Scan for the cell matching the given text and deliver its (x, y) coordinate at center. 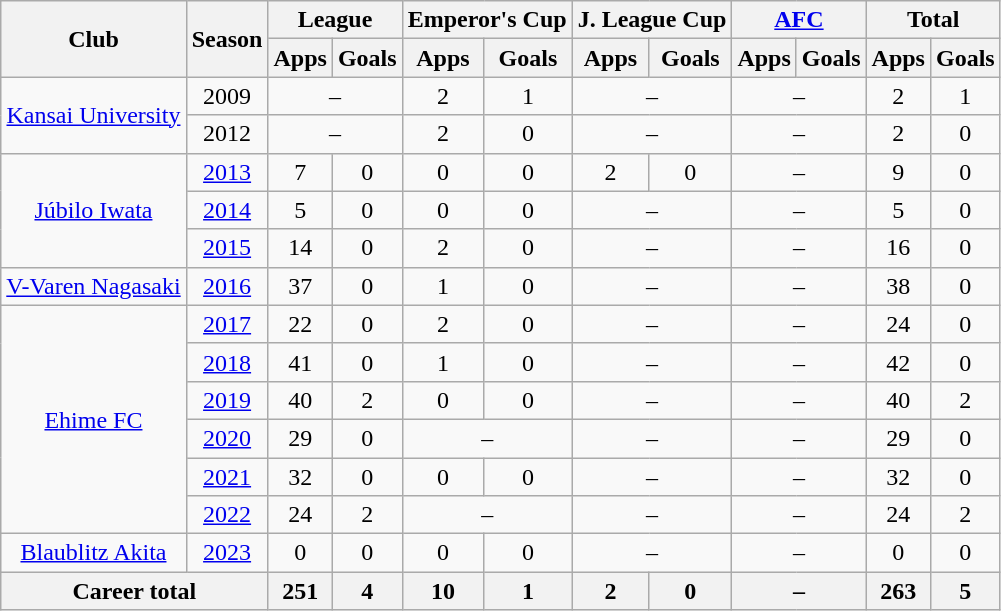
2014 (227, 210)
2021 (227, 477)
Júbilo Iwata (94, 210)
2016 (227, 286)
League (335, 20)
251 (300, 591)
2015 (227, 248)
Total (933, 20)
38 (898, 286)
41 (300, 362)
2022 (227, 515)
2020 (227, 438)
16 (898, 248)
10 (443, 591)
2017 (227, 324)
Kansai University (94, 115)
2018 (227, 362)
Emperor's Cup (487, 20)
2009 (227, 96)
J. League Cup (652, 20)
37 (300, 286)
4 (367, 591)
Ehime FC (94, 419)
2012 (227, 134)
V-Varen Nagasaki (94, 286)
2013 (227, 172)
Club (94, 39)
42 (898, 362)
2023 (227, 553)
Season (227, 39)
7 (300, 172)
AFC (799, 20)
14 (300, 248)
9 (898, 172)
2019 (227, 400)
Career total (134, 591)
263 (898, 591)
22 (300, 324)
Blaublitz Akita (94, 553)
